Locate the cell with the specified text and output its [x, y] center coordinate. 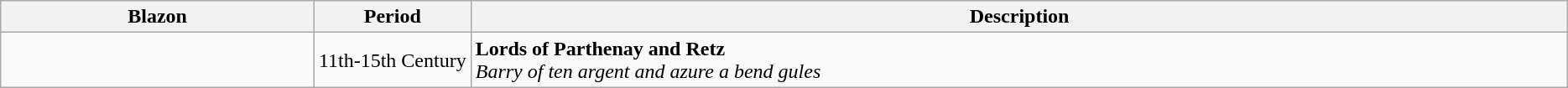
Period [393, 17]
11th-15th Century [393, 60]
Blazon [158, 17]
Description [1019, 17]
Lords of Parthenay and RetzBarry of ten argent and azure a bend gules [1019, 60]
